Find where the given text appears and provide that cell's center as [x, y] coordinate. 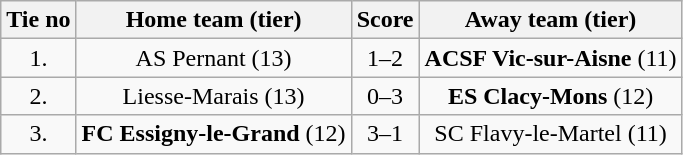
SC Flavy-le-Martel (11) [550, 134]
Score [385, 20]
Tie no [38, 20]
Home team (tier) [214, 20]
FC Essigny-le-Grand (12) [214, 134]
Away team (tier) [550, 20]
ES Clacy-Mons (12) [550, 96]
1. [38, 58]
Liesse-Marais (13) [214, 96]
3. [38, 134]
ACSF Vic-sur-Aisne (11) [550, 58]
2. [38, 96]
1–2 [385, 58]
AS Pernant (13) [214, 58]
3–1 [385, 134]
0–3 [385, 96]
